Extract the [X, Y] coordinate from the center of the cell holding the provided text.  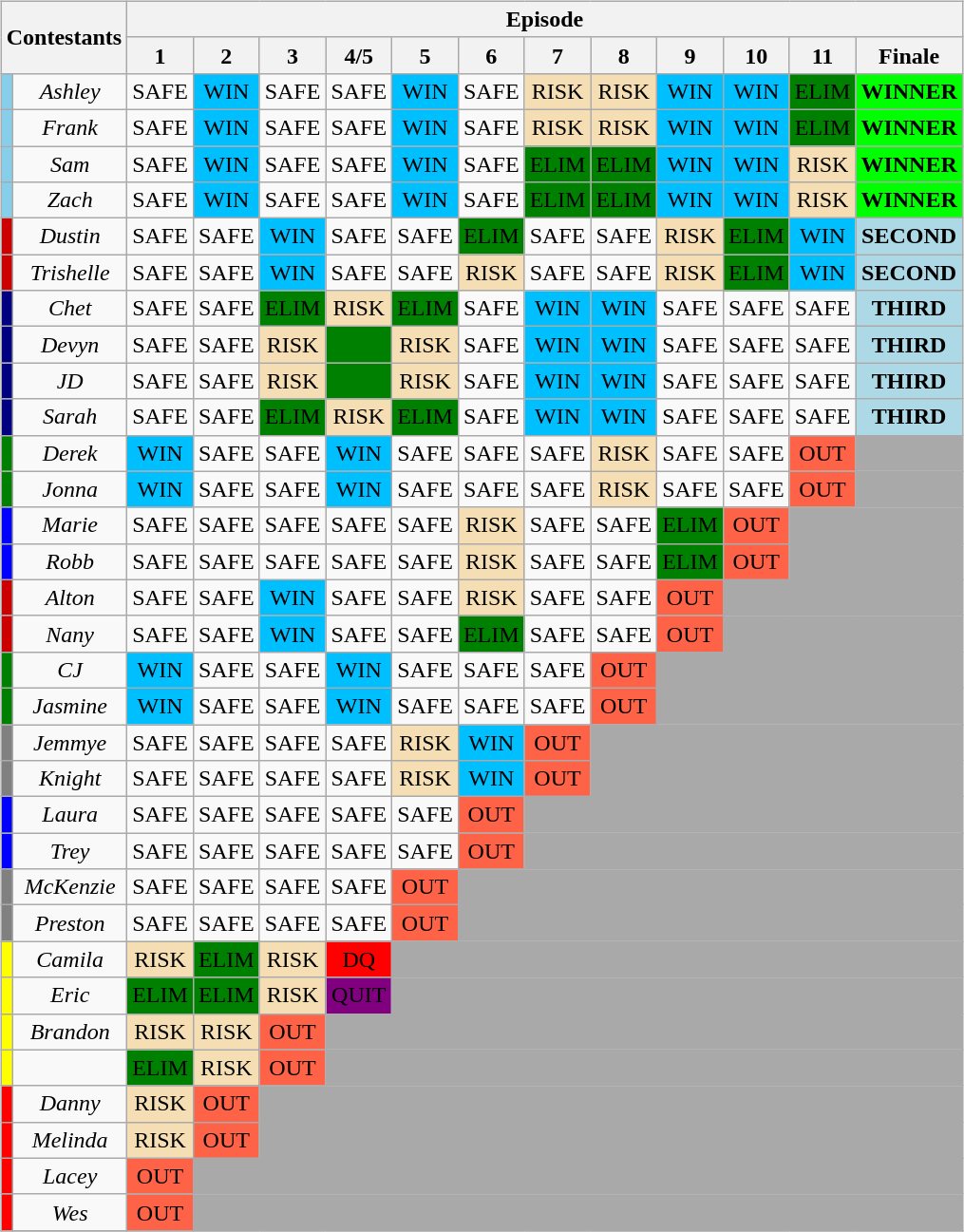
Chet [70, 309]
5 [425, 55]
Devyn [70, 345]
Dustin [70, 237]
McKenzie [70, 887]
2 [226, 55]
Knight [70, 779]
Wes [70, 1212]
Danny [70, 1104]
8 [624, 55]
Camila [70, 959]
DQ [359, 959]
7 [558, 55]
4/5 [359, 55]
Preston [70, 923]
Robb [70, 561]
Contestants [64, 37]
Ashley [70, 91]
Marie [70, 525]
Frank [70, 127]
Nany [70, 634]
Zach [70, 200]
JD [70, 381]
Trishelle [70, 273]
Trey [70, 851]
6 [491, 55]
10 [756, 55]
1 [161, 55]
Finale [909, 55]
Brandon [70, 1032]
Derek [70, 453]
Jasmine [70, 706]
CJ [70, 670]
Alton [70, 597]
11 [822, 55]
Sarah [70, 417]
Melinda [70, 1140]
Laura [70, 815]
Sam [70, 164]
Eric [70, 995]
Episode [545, 19]
Lacey [70, 1176]
QUIT [359, 995]
9 [690, 55]
Jemmye [70, 742]
Jonna [70, 489]
3 [293, 55]
